From the cell containing the given text, extract its center point as (X, Y) coordinate. 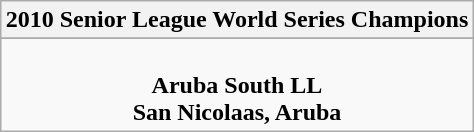
2010 Senior League World Series Champions (237, 20)
Aruba South LL San Nicolaas, Aruba (237, 85)
